Locate the cell with the specified text and output its (X, Y) center coordinate. 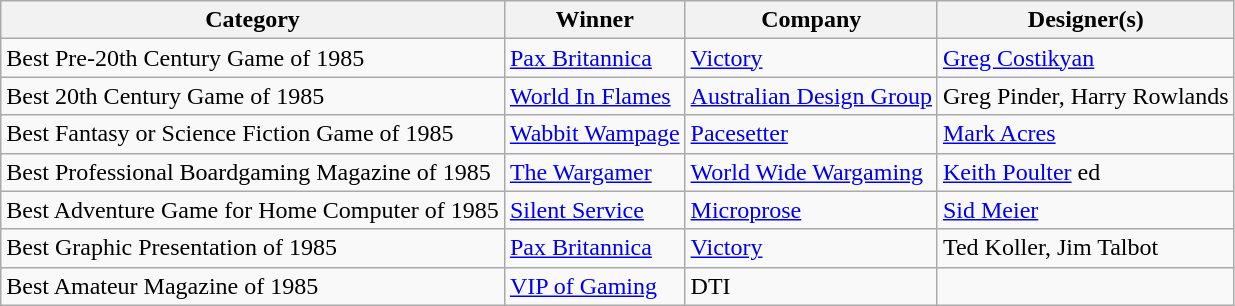
Best Professional Boardgaming Magazine of 1985 (253, 172)
Best Adventure Game for Home Computer of 1985 (253, 210)
Category (253, 20)
Wabbit Wampage (594, 134)
Winner (594, 20)
World Wide Wargaming (811, 172)
Best Graphic Presentation of 1985 (253, 248)
Keith Poulter ed (1086, 172)
Greg Costikyan (1086, 58)
The Wargamer (594, 172)
Sid Meier (1086, 210)
Best Fantasy or Science Fiction Game of 1985 (253, 134)
Ted Koller, Jim Talbot (1086, 248)
World In Flames (594, 96)
Greg Pinder, Harry Rowlands (1086, 96)
Best Amateur Magazine of 1985 (253, 286)
Best Pre-20th Century Game of 1985 (253, 58)
Microprose (811, 210)
Best 20th Century Game of 1985 (253, 96)
Australian Design Group (811, 96)
Pacesetter (811, 134)
DTI (811, 286)
Mark Acres (1086, 134)
Designer(s) (1086, 20)
VIP of Gaming (594, 286)
Company (811, 20)
Silent Service (594, 210)
